Identify which cell holds the provided text, then report its [x, y] central coordinate. 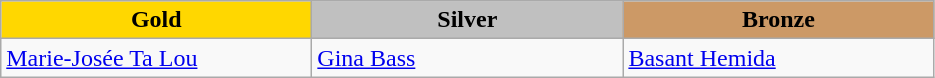
Bronze [778, 20]
Gina Bass [468, 58]
Basant Hemida [778, 58]
Gold [156, 20]
Silver [468, 20]
Marie-Josée Ta Lou [156, 58]
